Determine the (X, Y) coordinate at the center of the cell enclosing the given text.  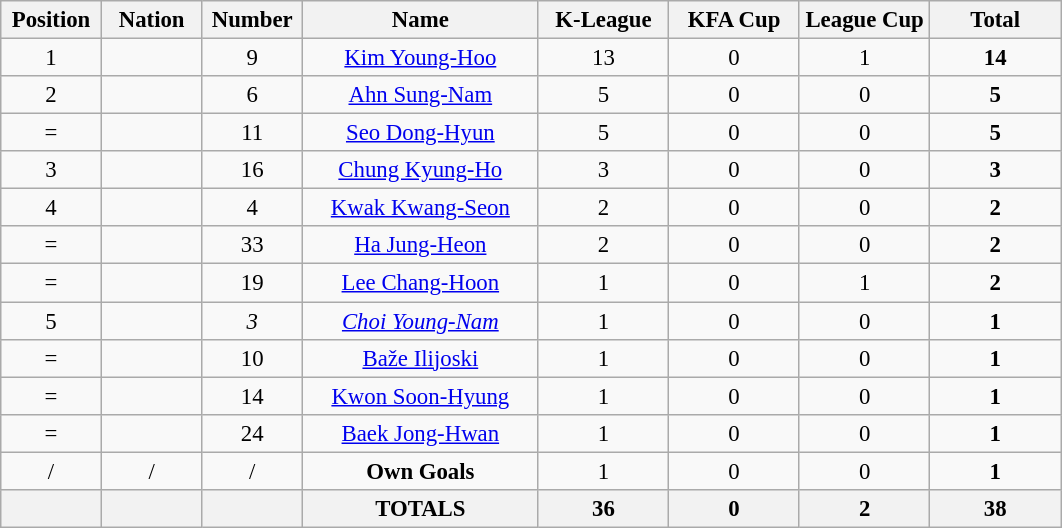
24 (252, 433)
38 (996, 509)
Kim Young-Hoo (421, 58)
10 (252, 358)
Ha Jung-Heon (421, 245)
Choi Young-Nam (421, 321)
16 (252, 170)
Number (252, 20)
Position (52, 20)
KFA Cup (734, 20)
Own Goals (421, 471)
9 (252, 58)
Chung Kyung-Ho (421, 170)
Name (421, 20)
11 (252, 133)
Baek Jong-Hwan (421, 433)
Total (996, 20)
36 (604, 509)
TOTALS (421, 509)
Seo Dong-Hyun (421, 133)
19 (252, 283)
Nation (152, 20)
Baže Ilijoski (421, 358)
K-League (604, 20)
Lee Chang-Hoon (421, 283)
Ahn Sung-Nam (421, 95)
6 (252, 95)
Kwak Kwang-Seon (421, 208)
League Cup (864, 20)
33 (252, 245)
13 (604, 58)
Kwon Soon-Hyung (421, 396)
